Find where the given text appears and provide that cell's center as [X, Y] coordinate. 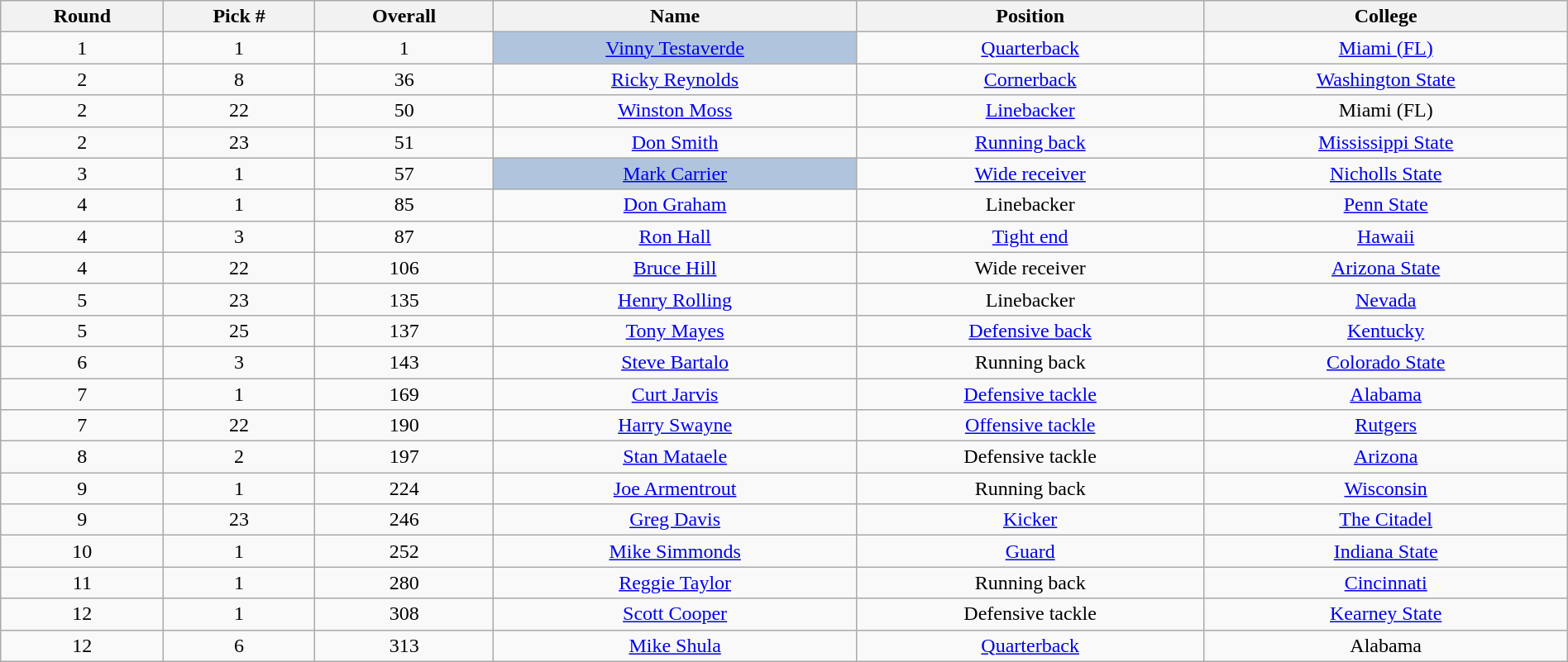
Indiana State [1386, 551]
197 [404, 457]
36 [404, 79]
Harry Swayne [675, 426]
51 [404, 142]
57 [404, 174]
Steve Bartalo [675, 362]
Tony Mayes [675, 331]
Kearney State [1386, 614]
10 [83, 551]
Ricky Reynolds [675, 79]
190 [404, 426]
Don Graham [675, 205]
Defensive back [1030, 331]
Mike Simmonds [675, 551]
Nevada [1386, 299]
106 [404, 268]
Pick # [239, 17]
143 [404, 362]
Guard [1030, 551]
313 [404, 645]
Don Smith [675, 142]
135 [404, 299]
Vinny Testaverde [675, 48]
169 [404, 394]
Colorado State [1386, 362]
Stan Mataele [675, 457]
Offensive tackle [1030, 426]
Reggie Taylor [675, 583]
Mark Carrier [675, 174]
Penn State [1386, 205]
50 [404, 111]
Wisconsin [1386, 488]
Position [1030, 17]
Arizona [1386, 457]
The Citadel [1386, 520]
Overall [404, 17]
Name [675, 17]
Henry Rolling [675, 299]
Bruce Hill [675, 268]
Hawaii [1386, 236]
Tight end [1030, 236]
Scott Cooper [675, 614]
Nicholls State [1386, 174]
Ron Hall [675, 236]
Winston Moss [675, 111]
280 [404, 583]
Washington State [1386, 79]
Cornerback [1030, 79]
246 [404, 520]
Greg Davis [675, 520]
137 [404, 331]
308 [404, 614]
Mike Shula [675, 645]
Round [83, 17]
Mississippi State [1386, 142]
Curt Jarvis [675, 394]
Kentucky [1386, 331]
Rutgers [1386, 426]
252 [404, 551]
College [1386, 17]
Cincinnati [1386, 583]
11 [83, 583]
Kicker [1030, 520]
25 [239, 331]
87 [404, 236]
Joe Armentrout [675, 488]
85 [404, 205]
Arizona State [1386, 268]
224 [404, 488]
